From the cell containing the given text, extract its center point as [X, Y] coordinate. 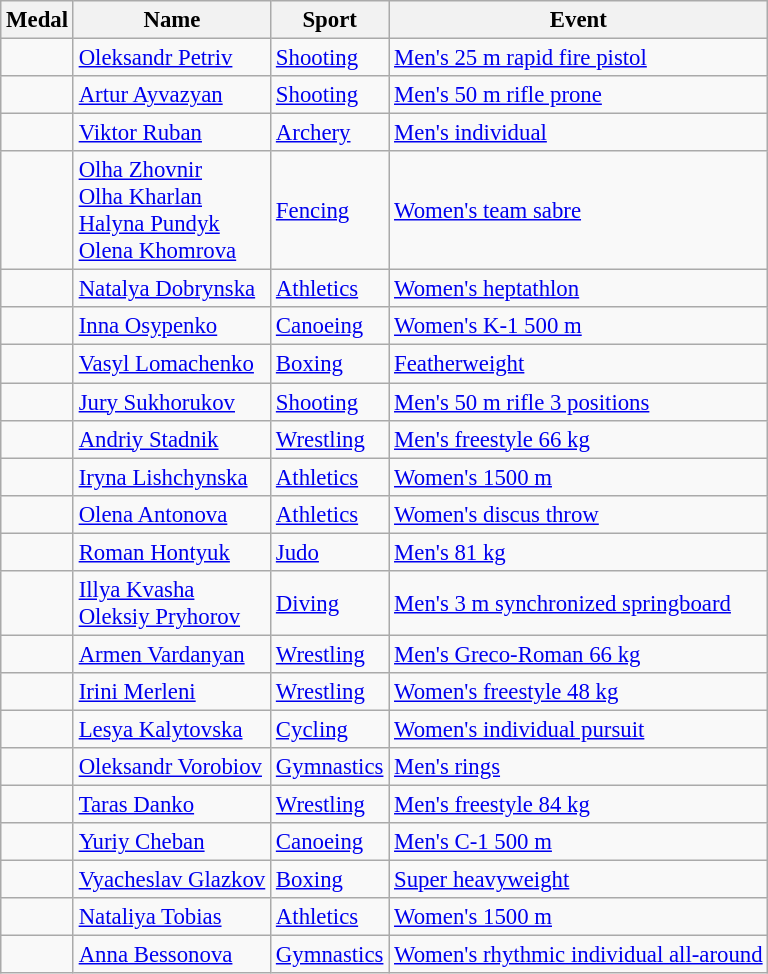
Armen Vardanyan [172, 654]
Olha ZhovnirOlha KharlanHalyna PundykOlena Khomrova [172, 210]
Diving [330, 604]
Men's freestyle 66 kg [578, 439]
Inna Osypenko [172, 327]
Women's team sabre [578, 210]
Men's individual [578, 133]
Lesya Kalytovska [172, 729]
Cycling [330, 729]
Irini Merleni [172, 692]
Men's 81 kg [578, 552]
Vyacheslav Glazkov [172, 880]
Men's 50 m rifle 3 positions [578, 402]
Fencing [330, 210]
Andriy Stadnik [172, 439]
Women's rhythmic individual all-around [578, 955]
Men's C-1 500 m [578, 842]
Sport [330, 20]
Archery [330, 133]
Women's K-1 500 m [578, 327]
Viktor Ruban [172, 133]
Taras Danko [172, 805]
Roman Hontyuk [172, 552]
Nataliya Tobias [172, 917]
Yuriy Cheban [172, 842]
Men's 25 m rapid fire pistol [578, 58]
Oleksandr Petriv [172, 58]
Men's freestyle 84 kg [578, 805]
Jury Sukhorukov [172, 402]
Oleksandr Vorobiov [172, 767]
Men's rings [578, 767]
Men's 3 m synchronized springboard [578, 604]
Women's discus throw [578, 514]
Vasyl Lomachenko [172, 364]
Olena Antonova [172, 514]
Medal [38, 20]
Men's 50 m rifle prone [578, 95]
Event [578, 20]
Featherweight [578, 364]
Iryna Lishchynska [172, 477]
Anna Bessonova [172, 955]
Super heavyweight [578, 880]
Illya Kvasha Oleksiy Pryhorov [172, 604]
Women's heptathlon [578, 289]
Artur Ayvazyan [172, 95]
Judo [330, 552]
Women's individual pursuit [578, 729]
Women's freestyle 48 kg [578, 692]
Men's Greco-Roman 66 kg [578, 654]
Name [172, 20]
Natalya Dobrynska [172, 289]
